For the text-containing cell, return its midpoint in (X, Y) coordinate format. 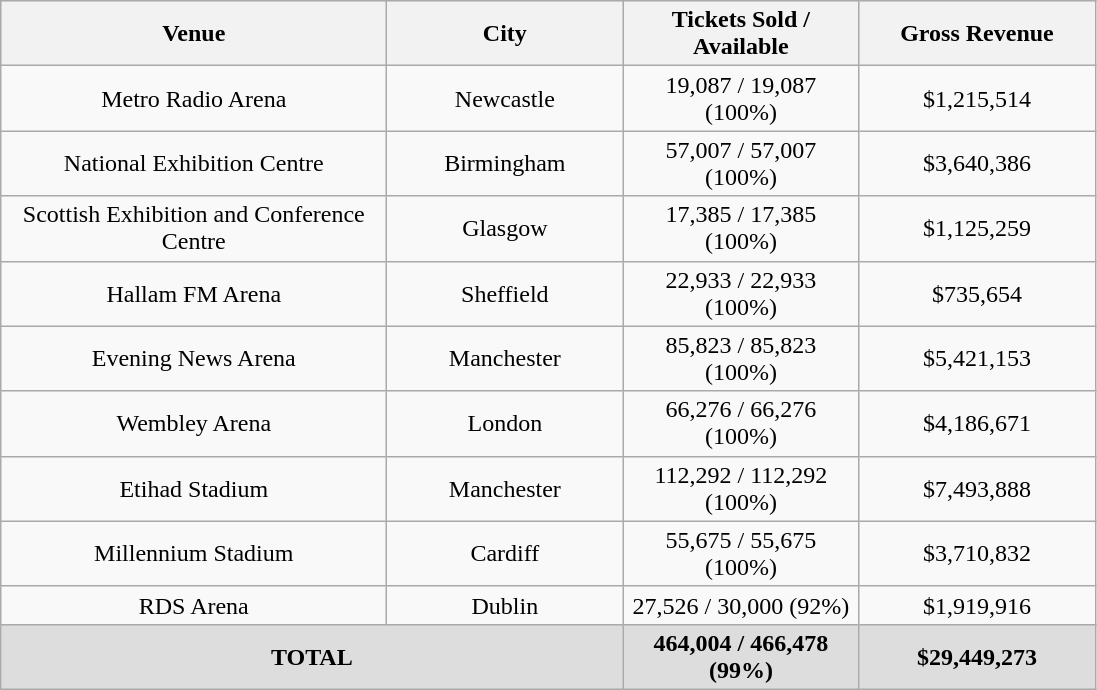
Dublin (505, 605)
$3,710,832 (977, 554)
$3,640,386 (977, 164)
National Exhibition Centre (194, 164)
Evening News Arena (194, 358)
$1,919,916 (977, 605)
Hallam FM Arena (194, 294)
17,385 / 17,385 (100%) (741, 228)
Scottish Exhibition and Conference Centre (194, 228)
Tickets Sold / Available (741, 34)
Birmingham (505, 164)
Cardiff (505, 554)
112,292 / 112,292 (100%) (741, 488)
Wembley Arena (194, 424)
City (505, 34)
Millennium Stadium (194, 554)
TOTAL (312, 656)
Metro Radio Arena (194, 98)
22,933 / 22,933 (100%) (741, 294)
Newcastle (505, 98)
London (505, 424)
$5,421,153 (977, 358)
$29,449,273 (977, 656)
RDS Arena (194, 605)
27,526 / 30,000 (92%) (741, 605)
$1,125,259 (977, 228)
Etihad Stadium (194, 488)
$4,186,671 (977, 424)
Sheffield (505, 294)
Glasgow (505, 228)
19,087 / 19,087 (100%) (741, 98)
464,004 / 466,478 (99%) (741, 656)
66,276 / 66,276 (100%) (741, 424)
$735,654 (977, 294)
Venue (194, 34)
$7,493,888 (977, 488)
Gross Revenue (977, 34)
$1,215,514 (977, 98)
85,823 / 85,823 (100%) (741, 358)
55,675 / 55,675 (100%) (741, 554)
57,007 / 57,007 (100%) (741, 164)
